Find where the given text appears and provide that cell's center as (x, y) coordinate. 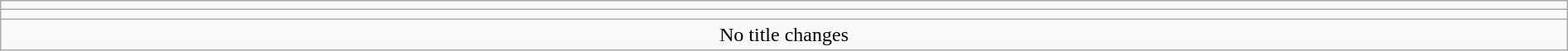
No title changes (784, 35)
